For the text-containing cell, return its midpoint in (X, Y) coordinate format. 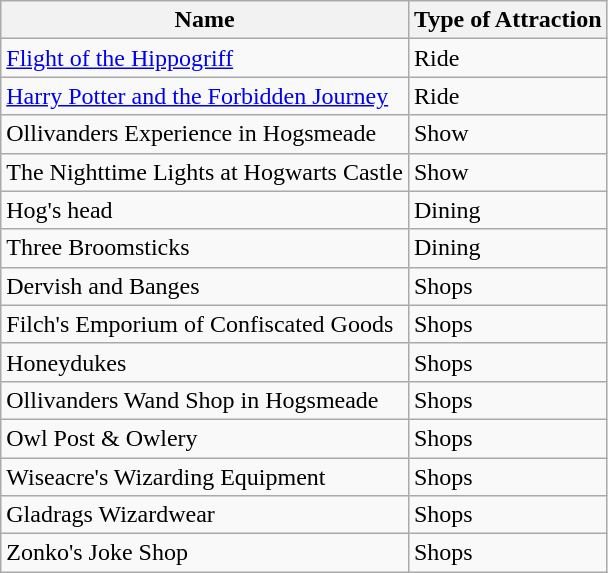
Ollivanders Experience in Hogsmeade (205, 134)
Type of Attraction (508, 20)
Filch's Emporium of Confiscated Goods (205, 324)
Owl Post & Owlery (205, 438)
Three Broomsticks (205, 248)
Flight of the Hippogriff (205, 58)
Harry Potter and the Forbidden Journey (205, 96)
Hog's head (205, 210)
Dervish and Banges (205, 286)
Zonko's Joke Shop (205, 553)
Honeydukes (205, 362)
The Nighttime Lights at Hogwarts Castle (205, 172)
Wiseacre's Wizarding Equipment (205, 477)
Ollivanders Wand Shop in Hogsmeade (205, 400)
Gladrags Wizardwear (205, 515)
Name (205, 20)
